Extract the [x, y] coordinate from the center of the cell holding the provided text.  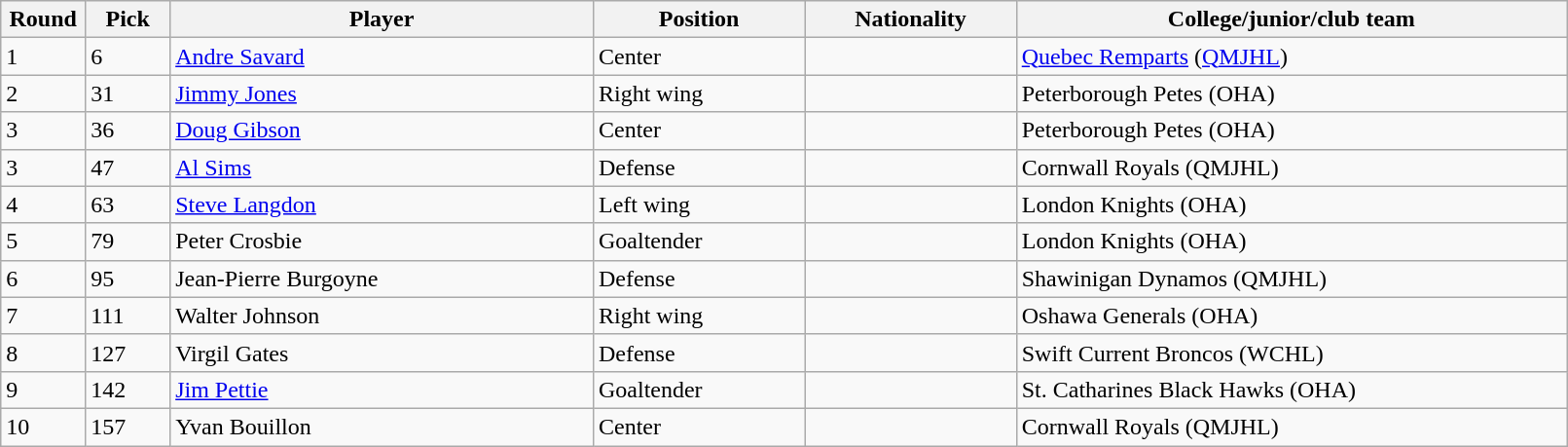
157 [128, 427]
8 [43, 353]
2 [43, 93]
127 [128, 353]
4 [43, 205]
79 [128, 242]
63 [128, 205]
5 [43, 242]
95 [128, 279]
Andre Savard [382, 56]
Steve Langdon [382, 205]
7 [43, 316]
111 [128, 316]
Walter Johnson [382, 316]
Jean-Pierre Burgoyne [382, 279]
Pick [128, 19]
Jimmy Jones [382, 93]
Virgil Gates [382, 353]
Swift Current Broncos (WCHL) [1291, 353]
Shawinigan Dynamos (QMJHL) [1291, 279]
Position [699, 19]
10 [43, 427]
Doug Gibson [382, 130]
Nationality [911, 19]
Peter Crosbie [382, 242]
Player [382, 19]
Left wing [699, 205]
36 [128, 130]
Jim Pettie [382, 390]
142 [128, 390]
47 [128, 168]
Yvan Bouillon [382, 427]
Oshawa Generals (OHA) [1291, 316]
St. Catharines Black Hawks (OHA) [1291, 390]
Round [43, 19]
Al Sims [382, 168]
9 [43, 390]
1 [43, 56]
Quebec Remparts (QMJHL) [1291, 56]
College/junior/club team [1291, 19]
31 [128, 93]
